Return (X, Y) of the center of cell containing provided text 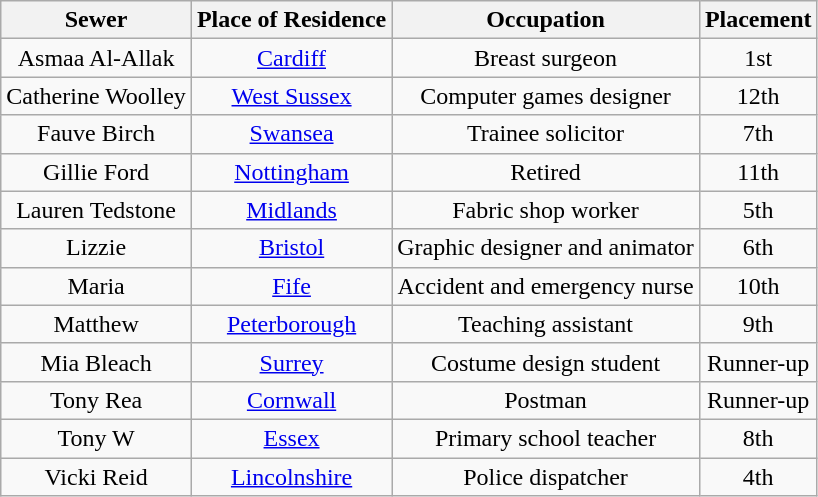
Tony Rea (96, 400)
Essex (291, 438)
Cornwall (291, 400)
Cardiff (291, 58)
5th (758, 210)
Swansea (291, 134)
Place of Residence (291, 20)
Primary school teacher (546, 438)
7th (758, 134)
1st (758, 58)
Retired (546, 172)
Tony W (96, 438)
Fife (291, 286)
Sewer (96, 20)
Gillie Ford (96, 172)
9th (758, 324)
Computer games designer (546, 96)
Surrey (291, 362)
Teaching assistant (546, 324)
Lincolnshire (291, 477)
12th (758, 96)
Fabric shop worker (546, 210)
Costume design student (546, 362)
Maria (96, 286)
Mia Bleach (96, 362)
6th (758, 248)
Accident and emergency nurse (546, 286)
Lizzie (96, 248)
Police dispatcher (546, 477)
Asmaa Al-Allak (96, 58)
8th (758, 438)
Lauren Tedstone (96, 210)
Bristol (291, 248)
Nottingham (291, 172)
Vicki Reid (96, 477)
Placement (758, 20)
Midlands (291, 210)
Graphic designer and animator (546, 248)
Catherine Woolley (96, 96)
West Sussex (291, 96)
Breast surgeon (546, 58)
Postman (546, 400)
Occupation (546, 20)
10th (758, 286)
11th (758, 172)
Peterborough (291, 324)
Trainee solicitor (546, 134)
Fauve Birch (96, 134)
Matthew (96, 324)
4th (758, 477)
